Locate the cell with the specified text and output its (X, Y) center coordinate. 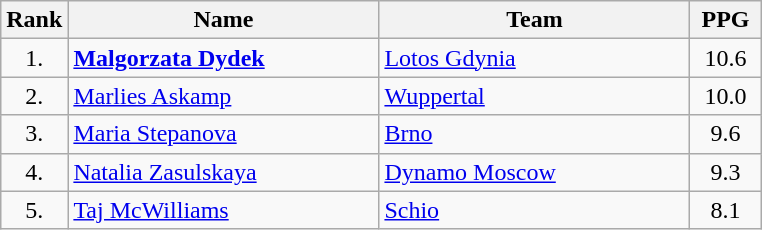
9.3 (726, 172)
Taj McWilliams (224, 210)
10.0 (726, 96)
8.1 (726, 210)
Wuppertal (534, 96)
Dynamo Moscow (534, 172)
2. (34, 96)
3. (34, 134)
PPG (726, 20)
Lotos Gdynia (534, 58)
1. (34, 58)
5. (34, 210)
Maria Stepanova (224, 134)
Natalia Zasulskaya (224, 172)
9.6 (726, 134)
Rank (34, 20)
Team (534, 20)
Brno (534, 134)
Malgorzata Dydek (224, 58)
Schio (534, 210)
10.6 (726, 58)
Name (224, 20)
Marlies Askamp (224, 96)
4. (34, 172)
